Capture the cell that displays the provided text and extract its (X, Y) central coordinate. 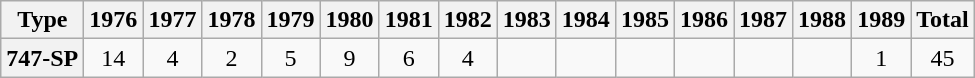
1979 (290, 20)
2 (232, 58)
1976 (114, 20)
1981 (408, 20)
6 (408, 58)
Type (42, 20)
1984 (586, 20)
1988 (822, 20)
5 (290, 58)
747-SP (42, 58)
1 (882, 58)
1989 (882, 20)
1980 (350, 20)
1977 (172, 20)
1978 (232, 20)
1987 (764, 20)
9 (350, 58)
1986 (704, 20)
14 (114, 58)
1985 (644, 20)
Total (943, 20)
45 (943, 58)
1982 (468, 20)
1983 (526, 20)
